Return the [X, Y] coordinate for the center point of the cell that contains the specified text.  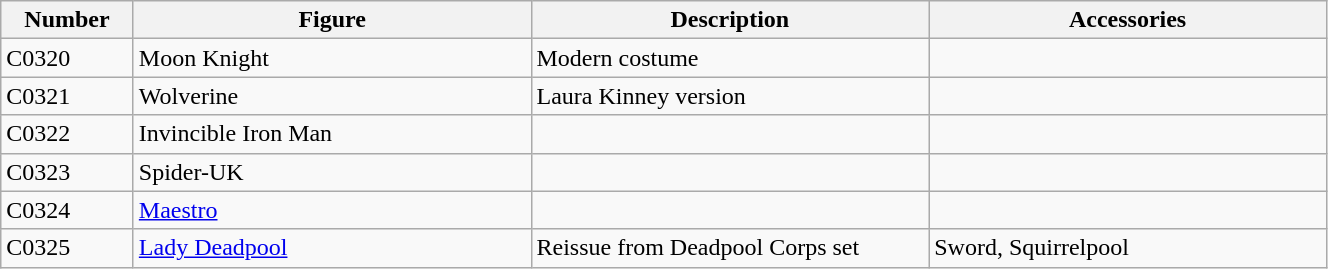
Description [730, 20]
Figure [332, 20]
Sword, Squirrelpool [1128, 248]
C0323 [68, 172]
Reissue from Deadpool Corps set [730, 248]
C0325 [68, 248]
C0324 [68, 210]
Spider-UK [332, 172]
C0322 [68, 134]
Maestro [332, 210]
C0320 [68, 58]
Number [68, 20]
Moon Knight [332, 58]
Wolverine [332, 96]
Lady Deadpool [332, 248]
Invincible Iron Man [332, 134]
C0321 [68, 96]
Laura Kinney version [730, 96]
Accessories [1128, 20]
Modern costume [730, 58]
